Return (x, y) of the center of cell containing provided text 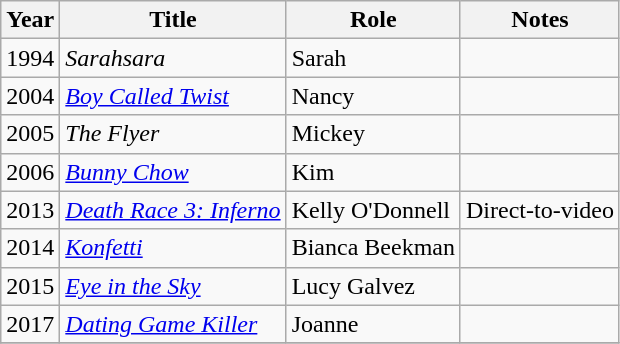
2015 (30, 286)
2004 (30, 96)
Year (30, 20)
Kim (373, 172)
Notes (540, 20)
Konfetti (173, 248)
2013 (30, 210)
The Flyer (173, 134)
Joanne (373, 324)
2005 (30, 134)
Role (373, 20)
Dating Game Killer (173, 324)
2014 (30, 248)
1994 (30, 58)
Sarah (373, 58)
Nancy (373, 96)
Direct-to-video (540, 210)
Bunny Chow (173, 172)
Eye in the Sky (173, 286)
Sarahsara (173, 58)
Kelly O'Donnell (373, 210)
Lucy Galvez (373, 286)
Mickey (373, 134)
Bianca Beekman (373, 248)
2006 (30, 172)
Death Race 3: Inferno (173, 210)
Boy Called Twist (173, 96)
Title (173, 20)
2017 (30, 324)
